Detect which cell encompasses the target text, then output its (X, Y) center coordinate. 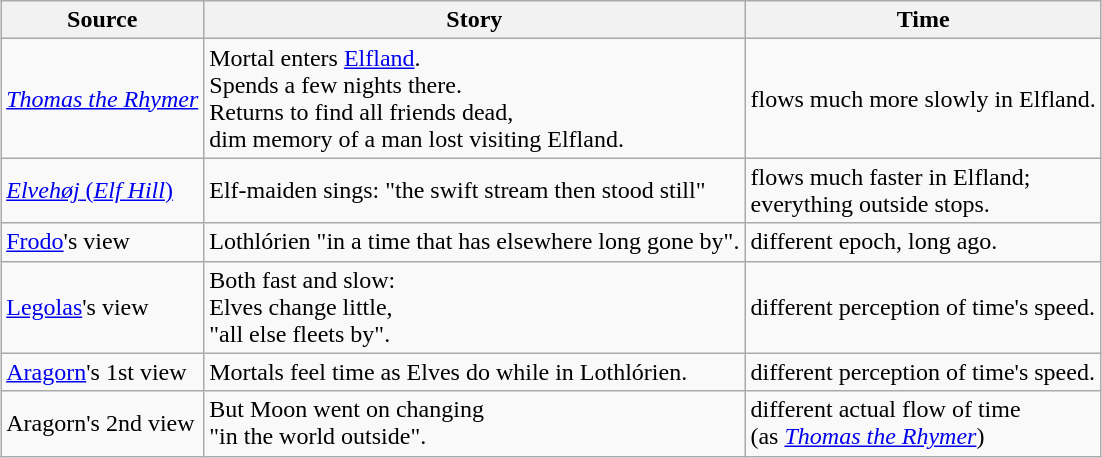
Frodo's view (102, 242)
Mortal enters Elfland.Spends a few nights there.Returns to find all friends dead,dim memory of a man lost visiting Elfland. (474, 98)
Thomas the Rhymer (102, 98)
flows much faster in Elfland;everything outside stops. (923, 190)
But Moon went on changing"in the world outside". (474, 424)
Aragorn's 2nd view (102, 424)
Legolas's view (102, 307)
Mortals feel time as Elves do while in Lothlórien. (474, 372)
Both fast and slow:Elves change little,"all else fleets by". (474, 307)
Elvehøj (Elf Hill) (102, 190)
flows much more slowly in Elfland. (923, 98)
Aragorn's 1st view (102, 372)
Lothlórien "in a time that has elsewhere long gone by". (474, 242)
different epoch, long ago. (923, 242)
different actual flow of time(as Thomas the Rhymer) (923, 424)
Source (102, 20)
Story (474, 20)
Elf-maiden sings: "the swift stream then stood still" (474, 190)
Time (923, 20)
